From the cell containing the given text, extract its center point as [x, y] coordinate. 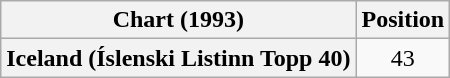
Position [403, 20]
43 [403, 58]
Chart (1993) [178, 20]
Iceland (Íslenski Listinn Topp 40) [178, 58]
